Output the [X, Y] coordinate of the center of the cell containing the given text.  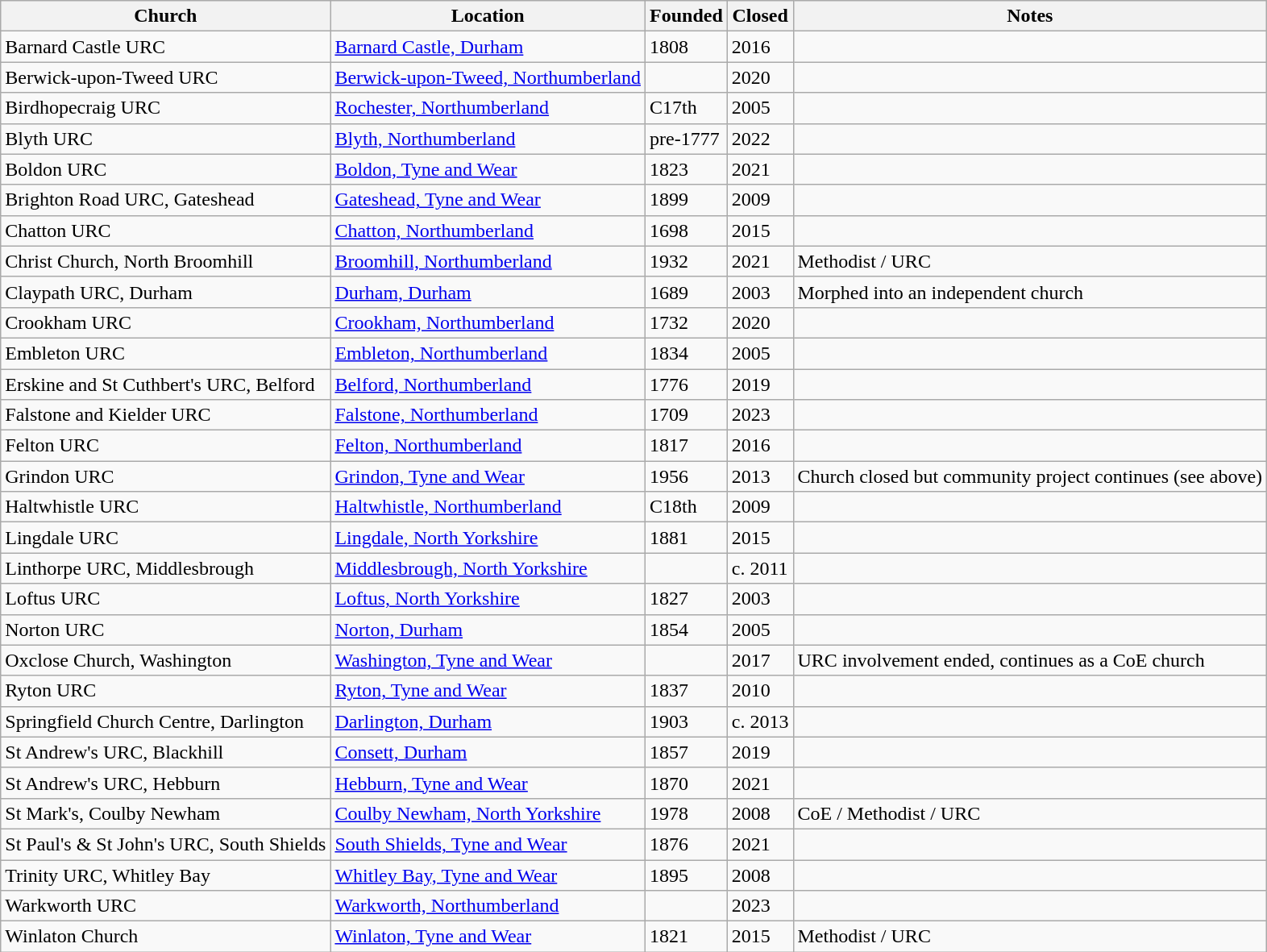
1776 [687, 385]
2013 [760, 476]
Embleton, Northumberland [488, 353]
Rochester, Northumberland [488, 108]
St Mark's, Coulby Newham [166, 813]
Warkworth URC [166, 906]
Crookham URC [166, 322]
1903 [687, 721]
Norton URC [166, 630]
1854 [687, 630]
Consett, Durham [488, 752]
Broomhill, Northumberland [488, 261]
Falstone, Northumberland [488, 415]
Notes [1030, 16]
Brighton Road URC, Gateshead [166, 200]
Haltwhistle URC [166, 507]
Darlington, Durham [488, 721]
1956 [687, 476]
Hebburn, Tyne and Wear [488, 783]
Blyth URC [166, 139]
St Paul's & St John's URC, South Shields [166, 844]
Warkworth, Northumberland [488, 906]
Belford, Northumberland [488, 385]
Trinity URC, Whitley Bay [166, 875]
Birdhopecraig URC [166, 108]
St Andrew's URC, Blackhill [166, 752]
1899 [687, 200]
Lingdale, North Yorkshire [488, 538]
South Shields, Tyne and Wear [488, 844]
Berwick-upon-Tweed, Northumberland [488, 77]
1978 [687, 813]
Barnard Castle, Durham [488, 47]
Washington, Tyne and Wear [488, 660]
Claypath URC, Durham [166, 292]
Norton, Durham [488, 630]
Middlesbrough, North Yorkshire [488, 568]
Church [166, 16]
1808 [687, 47]
1870 [687, 783]
Winlaton Church [166, 937]
Boldon, Tyne and Wear [488, 169]
Gateshead, Tyne and Wear [488, 200]
Crookham, Northumberland [488, 322]
1932 [687, 261]
Felton URC [166, 446]
2010 [760, 691]
1821 [687, 937]
Linthorpe URC, Middlesbrough [166, 568]
Haltwhistle, Northumberland [488, 507]
Whitley Bay, Tyne and Wear [488, 875]
Chatton URC [166, 231]
1827 [687, 599]
1817 [687, 446]
Embleton URC [166, 353]
Falstone and Kielder URC [166, 415]
2022 [760, 139]
Chatton, Northumberland [488, 231]
Barnard Castle URC [166, 47]
Founded [687, 16]
Coulby Newham, North Yorkshire [488, 813]
2017 [760, 660]
c. 2013 [760, 721]
Ryton, Tyne and Wear [488, 691]
Berwick-upon-Tweed URC [166, 77]
Winlaton, Tyne and Wear [488, 937]
URC involvement ended, continues as a CoE church [1030, 660]
pre-1777 [687, 139]
1881 [687, 538]
St Andrew's URC, Hebburn [166, 783]
1857 [687, 752]
Oxclose Church, Washington [166, 660]
1732 [687, 322]
1689 [687, 292]
Springfield Church Centre, Darlington [166, 721]
Closed [760, 16]
1837 [687, 691]
Location [488, 16]
Grindon, Tyne and Wear [488, 476]
c. 2011 [760, 568]
1709 [687, 415]
1876 [687, 844]
1834 [687, 353]
Loftus, North Yorkshire [488, 599]
Morphed into an independent church [1030, 292]
C18th [687, 507]
Boldon URC [166, 169]
Lingdale URC [166, 538]
Loftus URC [166, 599]
1698 [687, 231]
Erskine and St Cuthbert's URC, Belford [166, 385]
Church closed but community project continues (see above) [1030, 476]
Durham, Durham [488, 292]
Ryton URC [166, 691]
Christ Church, North Broomhill [166, 261]
1895 [687, 875]
Felton, Northumberland [488, 446]
CoE / Methodist / URC [1030, 813]
C17th [687, 108]
1823 [687, 169]
Blyth, Northumberland [488, 139]
Grindon URC [166, 476]
